Output the (x, y) coordinate of the center of the cell containing the given text.  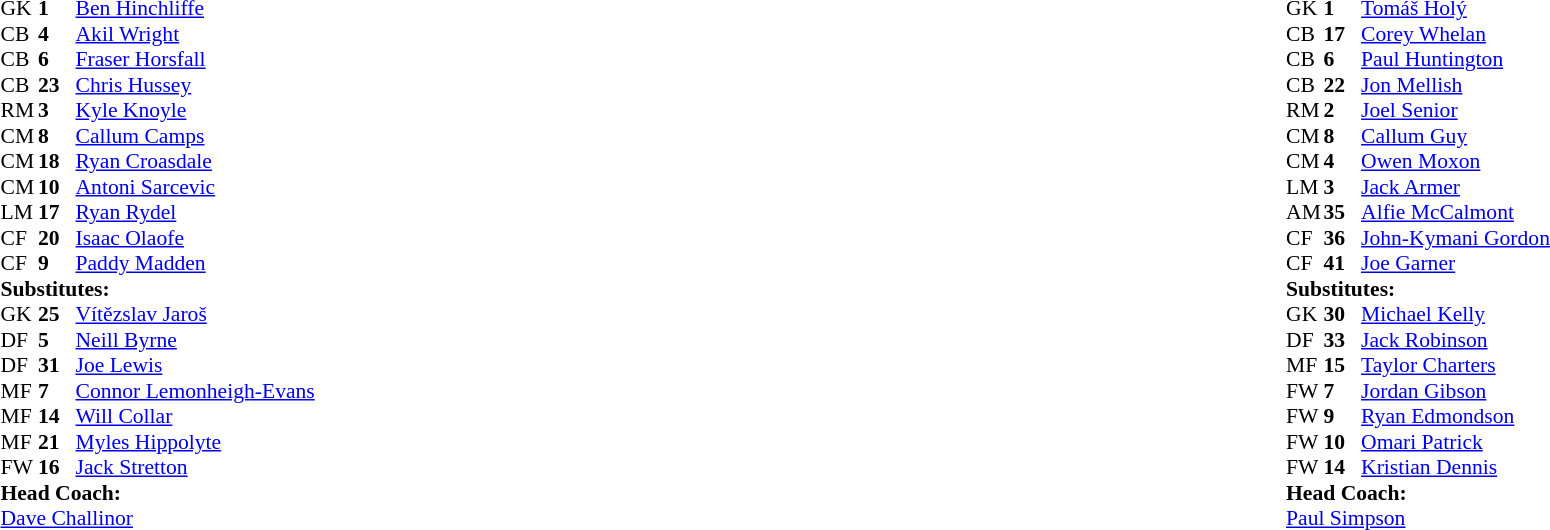
Myles Hippolyte (196, 442)
5 (57, 340)
15 (1343, 365)
Corey Whelan (1456, 34)
Callum Guy (1456, 136)
33 (1343, 340)
25 (57, 315)
Ryan Croasdale (196, 161)
Kyle Knoyle (196, 111)
Michael Kelly (1456, 315)
AM (1305, 213)
Omari Patrick (1456, 442)
Jack Robinson (1456, 340)
Will Collar (196, 417)
Ryan Edmondson (1456, 417)
20 (57, 238)
Joe Garner (1456, 263)
18 (57, 161)
30 (1343, 315)
Jack Stretton (196, 467)
Owen Moxon (1456, 161)
16 (57, 467)
Paddy Madden (196, 263)
Connor Lemonheigh-Evans (196, 391)
Callum Camps (196, 136)
Alfie McCalmont (1456, 213)
21 (57, 442)
Joel Senior (1456, 111)
Vítězslav Jaroš (196, 315)
Jack Armer (1456, 187)
Neill Byrne (196, 340)
Akil Wright (196, 34)
2 (1343, 111)
Jon Mellish (1456, 85)
Kristian Dennis (1456, 467)
Joe Lewis (196, 365)
23 (57, 85)
Taylor Charters (1456, 365)
31 (57, 365)
22 (1343, 85)
Isaac Olaofe (196, 238)
Jordan Gibson (1456, 391)
41 (1343, 263)
36 (1343, 238)
Chris Hussey (196, 85)
Paul Huntington (1456, 59)
35 (1343, 213)
John-Kymani Gordon (1456, 238)
Antoni Sarcevic (196, 187)
Fraser Horsfall (196, 59)
Ryan Rydel (196, 213)
